Capture the cell that displays the provided text and extract its (x, y) central coordinate. 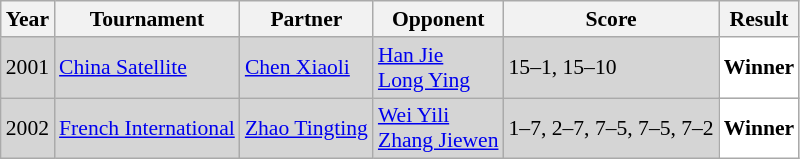
Partner (306, 19)
Year (28, 19)
1–7, 2–7, 7–5, 7–5, 7–2 (612, 128)
Tournament (147, 19)
French International (147, 128)
Han Jie Long Ying (438, 68)
Score (612, 19)
Opponent (438, 19)
Wei Yili Zhang Jiewen (438, 128)
China Satellite (147, 68)
2001 (28, 68)
15–1, 15–10 (612, 68)
Chen Xiaoli (306, 68)
Zhao Tingting (306, 128)
Result (760, 19)
2002 (28, 128)
